Detect which cell encompasses the target text, then output its (x, y) center coordinate. 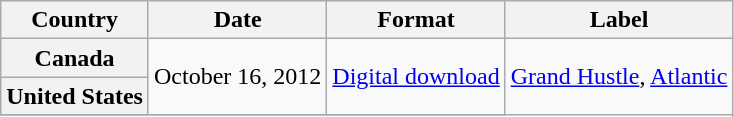
United States (75, 96)
Format (416, 20)
Grand Hustle, Atlantic (619, 77)
Country (75, 20)
Date (237, 20)
Digital download (416, 77)
Canada (75, 58)
October 16, 2012 (237, 77)
Label (619, 20)
